Search for the cell housing the specified text and yield its [x, y] center coordinate. 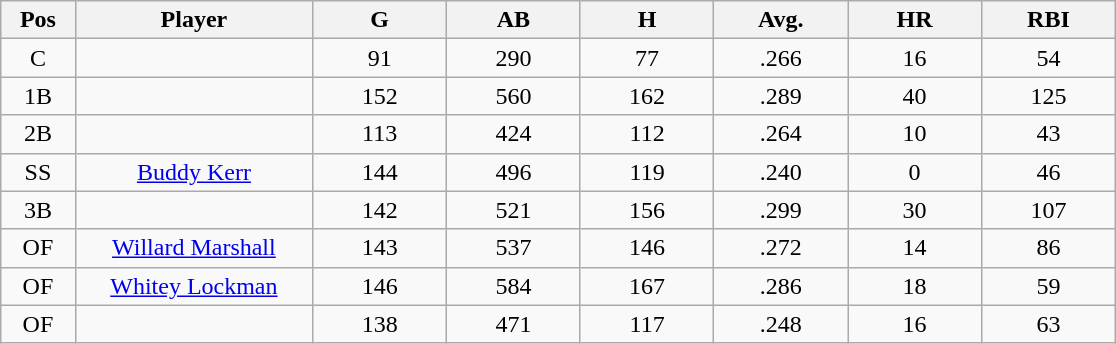
113 [380, 134]
14 [915, 248]
117 [647, 324]
.272 [781, 248]
86 [1048, 248]
144 [380, 172]
142 [380, 210]
Avg. [781, 20]
10 [915, 134]
162 [647, 96]
HR [915, 20]
138 [380, 324]
2B [38, 134]
.248 [781, 324]
496 [514, 172]
1B [38, 96]
18 [915, 286]
156 [647, 210]
Buddy Kerr [194, 172]
Player [194, 20]
63 [1048, 324]
424 [514, 134]
.299 [781, 210]
91 [380, 58]
RBI [1048, 20]
59 [1048, 286]
560 [514, 96]
471 [514, 324]
0 [915, 172]
167 [647, 286]
30 [915, 210]
C [38, 58]
Pos [38, 20]
G [380, 20]
Whitey Lockman [194, 286]
.266 [781, 58]
77 [647, 58]
112 [647, 134]
43 [1048, 134]
143 [380, 248]
119 [647, 172]
.240 [781, 172]
107 [1048, 210]
46 [1048, 172]
125 [1048, 96]
54 [1048, 58]
40 [915, 96]
.264 [781, 134]
.289 [781, 96]
SS [38, 172]
290 [514, 58]
.286 [781, 286]
537 [514, 248]
H [647, 20]
152 [380, 96]
AB [514, 20]
584 [514, 286]
Willard Marshall [194, 248]
521 [514, 210]
3B [38, 210]
